Pinpoint the cell where the given text exists, returning its [X, Y] midpoint coordinate. 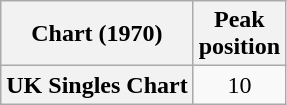
Chart (1970) [97, 34]
10 [239, 85]
UK Singles Chart [97, 85]
Peakposition [239, 34]
